From the cell containing the given text, extract its center point as [x, y] coordinate. 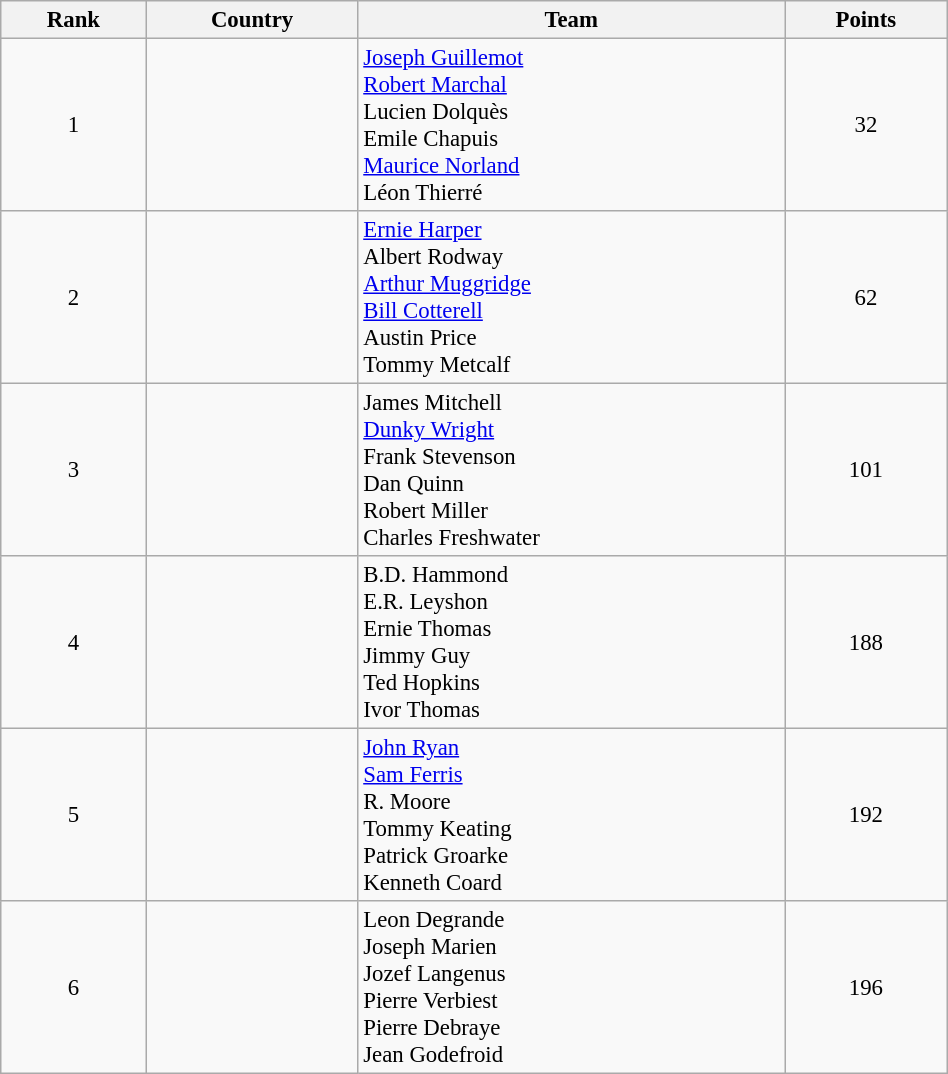
John RyanSam FerrisR. MooreTommy KeatingPatrick GroarkeKenneth Coard [572, 816]
192 [866, 816]
188 [866, 642]
Joseph GuillemotRobert MarchalLucien DolquèsEmile ChapuisMaurice NorlandLéon Thierré [572, 126]
101 [866, 470]
62 [866, 298]
James MitchellDunky WrightFrank StevensonDan QuinnRobert MillerCharles Freshwater [572, 470]
Rank [74, 20]
5 [74, 816]
Team [572, 20]
Points [866, 20]
1 [74, 126]
3 [74, 470]
B.D. HammondE.R. LeyshonErnie ThomasJimmy GuyTed HopkinsIvor Thomas [572, 642]
4 [74, 642]
Country [252, 20]
2 [74, 298]
Ernie HarperAlbert RodwayArthur MuggridgeBill CotterellAustin PriceTommy Metcalf [572, 298]
32 [866, 126]
